Extract the (x, y) coordinate from the center of the cell holding the provided text.  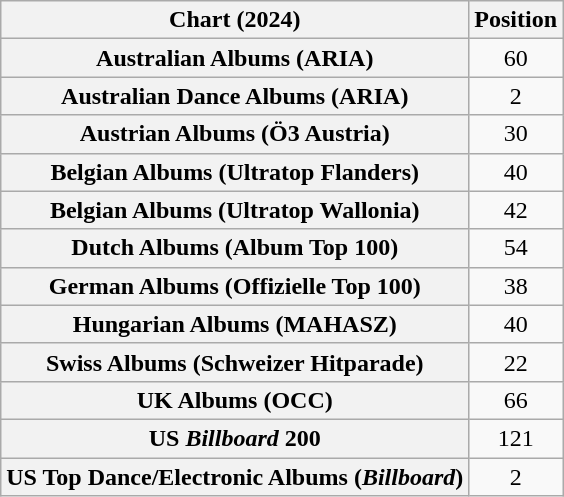
54 (516, 248)
Dutch Albums (Album Top 100) (235, 248)
38 (516, 286)
US Billboard 200 (235, 438)
Hungarian Albums (MAHASZ) (235, 324)
Belgian Albums (Ultratop Flanders) (235, 172)
Position (516, 20)
Austrian Albums (Ö3 Austria) (235, 134)
UK Albums (OCC) (235, 400)
Australian Albums (ARIA) (235, 58)
42 (516, 210)
Swiss Albums (Schweizer Hitparade) (235, 362)
Belgian Albums (Ultratop Wallonia) (235, 210)
66 (516, 400)
Chart (2024) (235, 20)
Australian Dance Albums (ARIA) (235, 96)
121 (516, 438)
60 (516, 58)
30 (516, 134)
22 (516, 362)
German Albums (Offizielle Top 100) (235, 286)
US Top Dance/Electronic Albums (Billboard) (235, 477)
